Search for the cell housing the specified text and yield its [x, y] center coordinate. 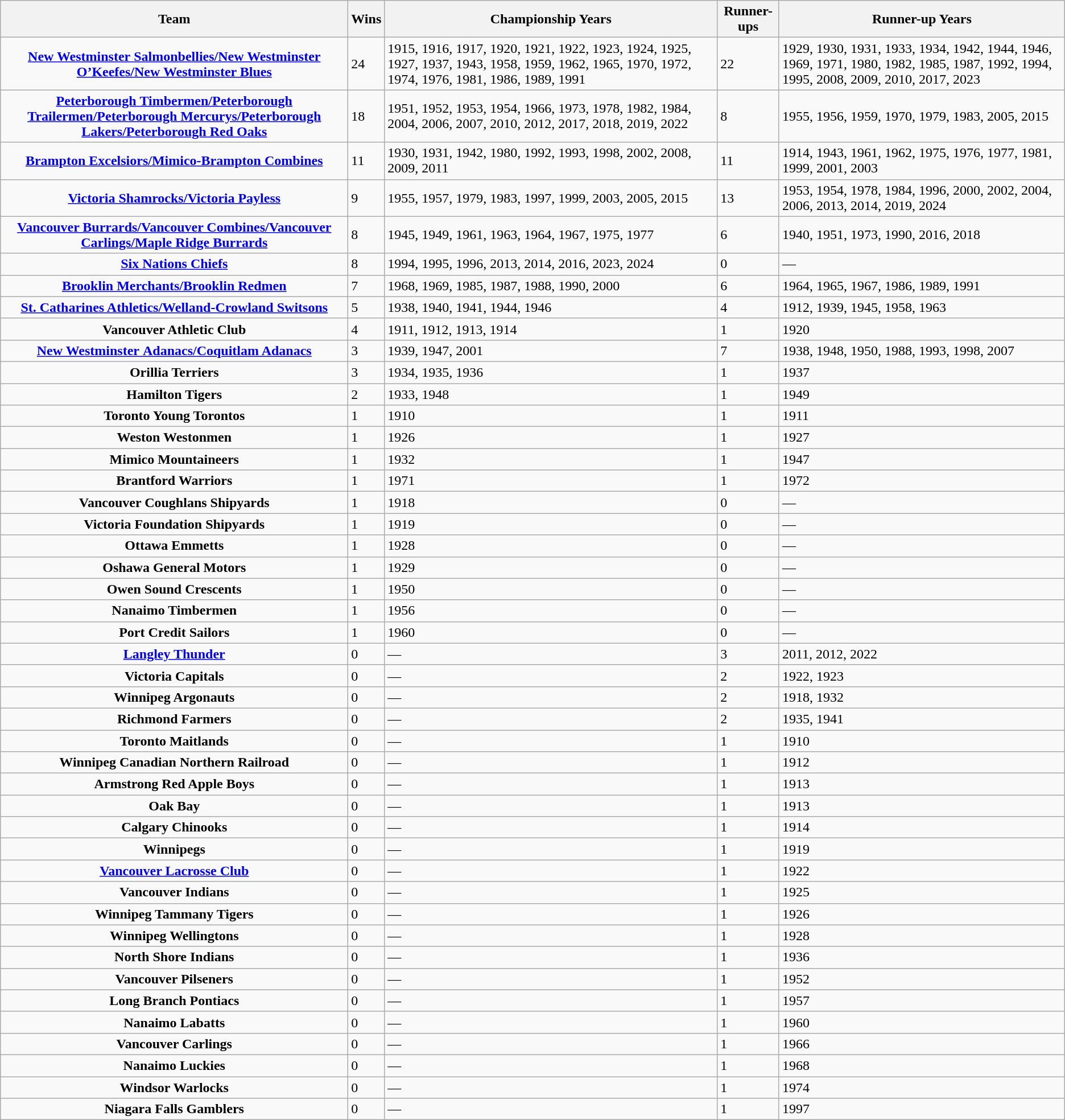
Winnipegs [174, 849]
1949 [922, 394]
1929 [551, 567]
1922 [922, 871]
Calgary Chinooks [174, 827]
1936 [922, 957]
New Westminster Salmonbellies/New Westminster O’Keefes/New Westminster Blues [174, 64]
Long Branch Pontiacs [174, 1000]
1950 [551, 589]
Runner-ups [749, 19]
1956 [551, 611]
1925 [922, 892]
Armstrong Red Apple Boys [174, 784]
Winnipeg Argonauts [174, 697]
Six Nations Chiefs [174, 264]
1951, 1952, 1953, 1954, 1966, 1973, 1978, 1982, 1984, 2004, 2006, 2007, 2010, 2012, 2017, 2018, 2019, 2022 [551, 116]
1927 [922, 438]
Oshawa General Motors [174, 567]
1929, 1930, 1931, 1933, 1934, 1942, 1944, 1946, 1969, 1971, 1980, 1982, 1985, 1987, 1992, 1994, 1995, 2008, 2009, 2010, 2017, 2023 [922, 64]
Vancouver Carlings [174, 1044]
1994, 1995, 1996, 2013, 2014, 2016, 2023, 2024 [551, 264]
1964, 1965, 1967, 1986, 1989, 1991 [922, 286]
1914 [922, 827]
Winnipeg Tammany Tigers [174, 914]
Nanaimo Labatts [174, 1022]
1934, 1935, 1936 [551, 372]
Orillia Terriers [174, 372]
Toronto Young Torontos [174, 416]
North Shore Indians [174, 957]
Langley Thunder [174, 654]
1957 [922, 1000]
1953, 1954, 1978, 1984, 1996, 2000, 2002, 2004, 2006, 2013, 2014, 2019, 2024 [922, 198]
Runner-up Years [922, 19]
1920 [922, 329]
9 [366, 198]
2011, 2012, 2022 [922, 654]
Vancouver Pilseners [174, 979]
1968, 1969, 1985, 1987, 1988, 1990, 2000 [551, 286]
1947 [922, 459]
1952 [922, 979]
5 [366, 307]
1918, 1932 [922, 697]
1972 [922, 481]
1966 [922, 1044]
1971 [551, 481]
Winnipeg Wellingtons [174, 936]
Port Credit Sailors [174, 632]
Team [174, 19]
Toronto Maitlands [174, 740]
1911 [922, 416]
Oak Bay [174, 806]
Niagara Falls Gamblers [174, 1109]
18 [366, 116]
Vancouver Indians [174, 892]
1933, 1948 [551, 394]
Vancouver Athletic Club [174, 329]
1955, 1957, 1979, 1983, 1997, 1999, 2003, 2005, 2015 [551, 198]
Hamilton Tigers [174, 394]
Nanaimo Timbermen [174, 611]
1938, 1940, 1941, 1944, 1946 [551, 307]
Richmond Farmers [174, 719]
Nanaimo Luckies [174, 1065]
Winnipeg Canadian Northern Railroad [174, 763]
Mimico Mountaineers [174, 459]
24 [366, 64]
Peterborough Timbermen/Peterborough Trailermen/Peterborough Mercurys/Peterborough Lakers/Peterborough Red Oaks [174, 116]
1935, 1941 [922, 719]
Windsor Warlocks [174, 1088]
Brooklin Merchants/Brooklin Redmen [174, 286]
1930, 1931, 1942, 1980, 1992, 1993, 1998, 2002, 2008, 2009, 2011 [551, 160]
St. Catharines Athletics/Welland-Crowland Switsons [174, 307]
Championship Years [551, 19]
1932 [551, 459]
1915, 1916, 1917, 1920, 1921, 1922, 1923, 1924, 1925, 1927, 1937, 1943, 1958, 1959, 1962, 1965, 1970, 1972, 1974, 1976, 1981, 1986, 1989, 1991 [551, 64]
Victoria Foundation Shipyards [174, 524]
Brampton Excelsiors/Mimico-Brampton Combines [174, 160]
Weston Westonmen [174, 438]
1955, 1956, 1959, 1970, 1979, 1983, 2005, 2015 [922, 116]
1911, 1912, 1913, 1914 [551, 329]
1997 [922, 1109]
1912 [922, 763]
1945, 1949, 1961, 1963, 1964, 1967, 1975, 1977 [551, 234]
22 [749, 64]
Brantford Warriors [174, 481]
New Westminster Adanacs/Coquitlam Adanacs [174, 351]
Victoria Capitals [174, 676]
1918 [551, 503]
Vancouver Coughlans Shipyards [174, 503]
Victoria Shamrocks/Victoria Payless [174, 198]
1974 [922, 1088]
1922, 1923 [922, 676]
1968 [922, 1065]
Ottawa Emmetts [174, 546]
1940, 1951, 1973, 1990, 2016, 2018 [922, 234]
1912, 1939, 1945, 1958, 1963 [922, 307]
Owen Sound Crescents [174, 589]
Wins [366, 19]
1938, 1948, 1950, 1988, 1993, 1998, 2007 [922, 351]
13 [749, 198]
1937 [922, 372]
Vancouver Lacrosse Club [174, 871]
1939, 1947, 2001 [551, 351]
Vancouver Burrards/Vancouver Combines/Vancouver Carlings/Maple Ridge Burrards [174, 234]
1914, 1943, 1961, 1962, 1975, 1976, 1977, 1981, 1999, 2001, 2003 [922, 160]
